Detect which cell encompasses the target text, then output its (x, y) center coordinate. 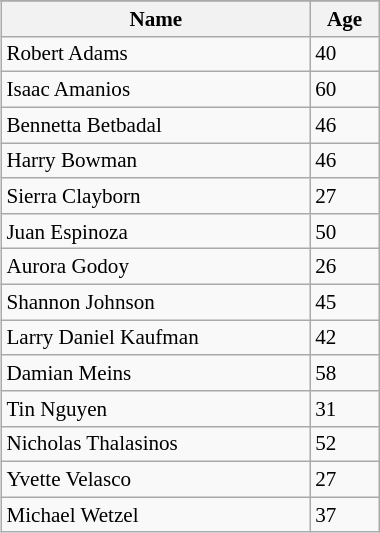
60 (344, 90)
37 (344, 514)
26 (344, 266)
Harry Bowman (156, 160)
Tin Nguyen (156, 408)
Aurora Godoy (156, 266)
Name (156, 18)
Yvette Velasco (156, 478)
Age (344, 18)
Nicholas Thalasinos (156, 444)
31 (344, 408)
Isaac Amanios (156, 90)
Larry Daniel Kaufman (156, 338)
Bennetta Betbadal (156, 124)
52 (344, 444)
50 (344, 230)
Damian Meins (156, 372)
Michael Wetzel (156, 514)
Shannon Johnson (156, 302)
Sierra Clayborn (156, 196)
42 (344, 338)
40 (344, 54)
58 (344, 372)
Juan Espinoza (156, 230)
45 (344, 302)
Robert Adams (156, 54)
